Locate the cell with the specified text and output its [x, y] center coordinate. 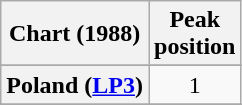
1 [194, 85]
Poland (LP3) [75, 85]
Peakposition [194, 34]
Chart (1988) [75, 34]
